Determine the [X, Y] coordinate at the center of the cell enclosing the given text.  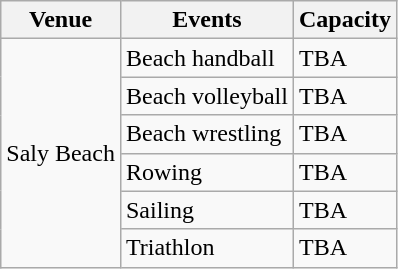
Triathlon [206, 248]
Beach volleyball [206, 96]
Beach handball [206, 58]
Sailing [206, 210]
Beach wrestling [206, 134]
Venue [61, 20]
Saly Beach [61, 153]
Rowing [206, 172]
Events [206, 20]
Capacity [344, 20]
